Return [X, Y] of the center of cell containing provided text 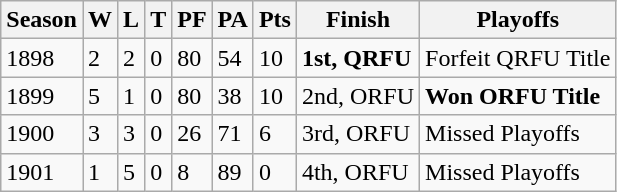
Won ORFU Title [518, 96]
T [158, 20]
26 [192, 134]
W [100, 20]
1899 [42, 96]
38 [232, 96]
2nd, ORFU [358, 96]
1901 [42, 172]
89 [232, 172]
1st, QRFU [358, 58]
8 [192, 172]
71 [232, 134]
54 [232, 58]
3rd, ORFU [358, 134]
L [132, 20]
Pts [274, 20]
1900 [42, 134]
PF [192, 20]
1898 [42, 58]
4th, ORFU [358, 172]
PA [232, 20]
Playoffs [518, 20]
Finish [358, 20]
Forfeit QRFU Title [518, 58]
Season [42, 20]
6 [274, 134]
